From the cell containing the given text, extract its center point as [x, y] coordinate. 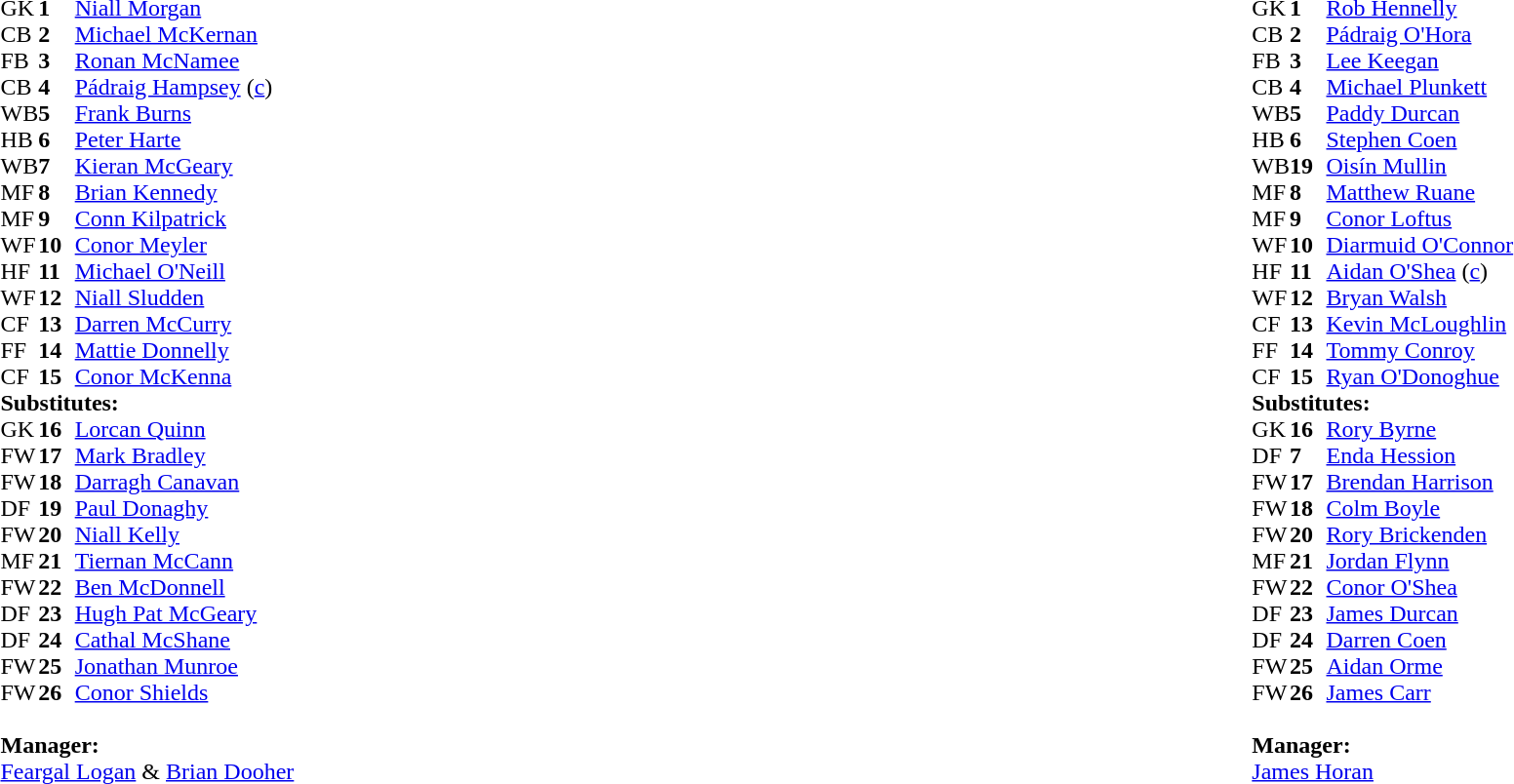
Bryan Walsh [1420, 298]
James Durcan [1420, 614]
Rory Byrne [1420, 429]
Conor O'Shea [1420, 587]
Jordan Flynn [1420, 562]
Conn Kilpatrick [185, 218]
Niall Sludden [185, 298]
Pádraig Hampsey (c) [185, 88]
Tommy Conroy [1420, 351]
Tiernan McCann [185, 562]
Niall Kelly [185, 534]
Ben McDonnell [185, 587]
Jonathan Munroe [185, 667]
Conor Shields [185, 692]
Michael Plunkett [1420, 88]
Enda Hession [1420, 456]
Mattie Donnelly [185, 351]
Darragh Canavan [185, 482]
Paul Donaghy [185, 509]
Lorcan Quinn [185, 429]
Stephen Coen [1420, 140]
Brendan Harrison [1420, 482]
Darren Coen [1420, 640]
Conor Meyler [185, 246]
Ryan O'Donoghue [1420, 376]
Paddy Durcan [1420, 113]
Conor McKenna [185, 376]
Pádraig O'Hora [1420, 35]
Kevin McLoughlin [1420, 324]
Lee Keegan [1420, 60]
Conor Loftus [1420, 218]
Rory Brickenden [1420, 534]
Oisín Mullin [1420, 166]
Peter Harte [185, 140]
Hugh Pat McGeary [185, 614]
Mark Bradley [185, 456]
Kieran McGeary [185, 166]
Colm Boyle [1420, 509]
Diarmuid O'Connor [1420, 246]
Brian Kennedy [185, 193]
Frank Burns [185, 113]
Aidan O'Shea (c) [1420, 271]
Michael McKernan [185, 35]
Cathal McShane [185, 640]
Michael O'Neill [185, 271]
Aidan Orme [1420, 667]
James Carr [1420, 692]
Matthew Ruane [1420, 193]
Darren McCurry [185, 324]
Ronan McNamee [185, 60]
